From the cell containing the given text, extract its center point as (X, Y) coordinate. 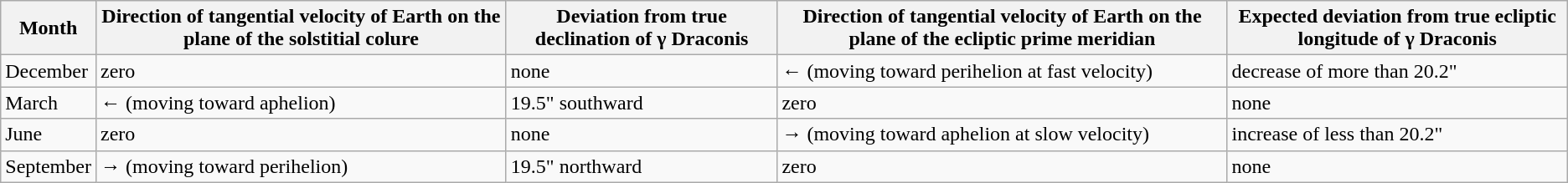
March (49, 103)
Direction of tangential velocity of Earth on the plane of the solstitial colure (301, 28)
decrease of more than 20.2" (1397, 71)
← (moving toward aphelion) (301, 103)
Expected deviation from true ecliptic longitude of γ Draconis (1397, 28)
Direction of tangential velocity of Earth on the plane of the ecliptic prime meridian (1002, 28)
→ (moving toward aphelion at slow velocity) (1002, 135)
increase of less than 20.2" (1397, 135)
September (49, 166)
Deviation from true declination of γ Draconis (642, 28)
Month (49, 28)
← (moving toward perihelion at fast velocity) (1002, 71)
June (49, 135)
19.5" southward (642, 103)
19.5" northward (642, 166)
December (49, 71)
→ (moving toward perihelion) (301, 166)
